Capture the cell that displays the provided text and extract its (X, Y) central coordinate. 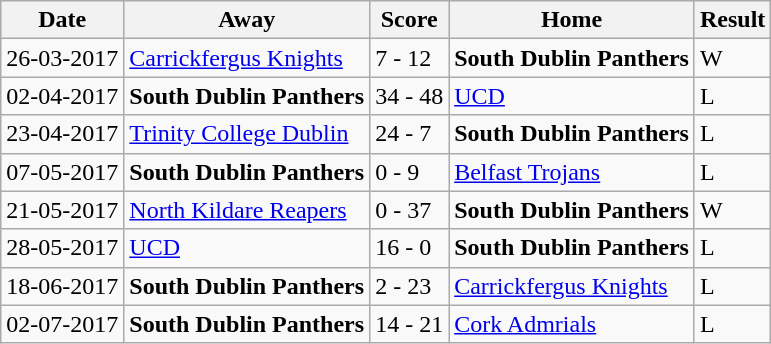
34 - 48 (410, 96)
02-07-2017 (62, 324)
Score (410, 20)
North Kildare Reapers (247, 210)
0 - 9 (410, 172)
7 - 12 (410, 58)
24 - 7 (410, 134)
18-06-2017 (62, 286)
Cork Admrials (572, 324)
28-05-2017 (62, 248)
2 - 23 (410, 286)
23-04-2017 (62, 134)
07-05-2017 (62, 172)
Result (732, 20)
16 - 0 (410, 248)
26-03-2017 (62, 58)
Home (572, 20)
Belfast Trojans (572, 172)
Trinity College Dublin (247, 134)
0 - 37 (410, 210)
Date (62, 20)
02-04-2017 (62, 96)
14 - 21 (410, 324)
Away (247, 20)
21-05-2017 (62, 210)
